Determine the [x, y] coordinate at the center of the cell enclosing the given text.  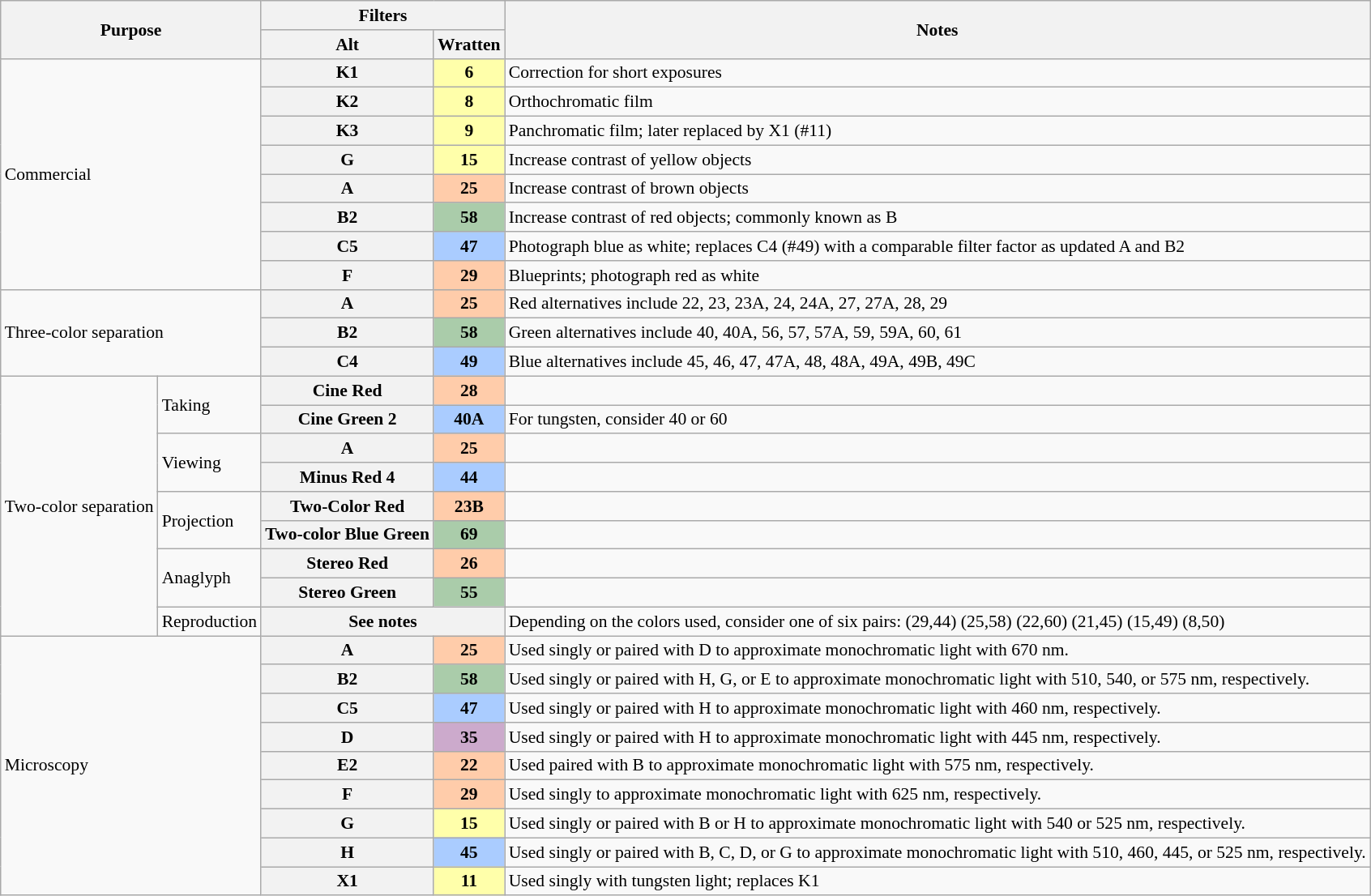
Anaglyph [210, 578]
26 [469, 564]
44 [469, 477]
Two-Color Red [347, 506]
K1 [347, 73]
69 [469, 535]
Used singly to approximate monochromatic light with 625 nm, respectively. [937, 795]
Cine Green 2 [347, 420]
55 [469, 593]
Filters [382, 15]
D [347, 737]
40A [469, 420]
11 [469, 881]
Used singly with tungsten light; replaces K1 [937, 881]
Wratten [469, 45]
K2 [347, 102]
Projection [210, 520]
Notes [937, 29]
C4 [347, 362]
Minus Red 4 [347, 477]
Blueprints; photograph red as white [937, 275]
Alt [347, 45]
22 [469, 766]
See notes [382, 621]
9 [469, 131]
Increase contrast of yellow objects [937, 160]
Used singly or paired with H to approximate monochromatic light with 445 nm, respectively. [937, 737]
Panchromatic film; later replaced by X1 (#11) [937, 131]
X1 [347, 881]
H [347, 852]
8 [469, 102]
45 [469, 852]
Used singly or paired with B or H to approximate monochromatic light with 540 or 525 nm, respectively. [937, 824]
Two-color separation [79, 506]
Orthochromatic film [937, 102]
Blue alternatives include 45, 46, 47, 47A, 48, 48A, 49A, 49B, 49C [937, 362]
Depending on the colors used, consider one of six pairs: (29,44) (25,58) (22,60) (21,45) (15,49) (8,50) [937, 621]
28 [469, 390]
Increase contrast of brown objects [937, 189]
Stereo Green [347, 593]
Commercial [131, 173]
Used paired with B to approximate monochromatic light with 575 nm, respectively. [937, 766]
Increase contrast of red objects; commonly known as B [937, 218]
Three-color separation [131, 332]
Green alternatives include 40, 40A, 56, 57, 57A, 59, 59A, 60, 61 [937, 333]
Stereo Red [347, 564]
Used singly or paired with D to approximate monochromatic light with 670 nm. [937, 651]
Used singly or paired with H to approximate monochromatic light with 460 nm, respectively. [937, 708]
Two-color Blue Green [347, 535]
Red alternatives include 22, 23, 23A, 24, 24A, 27, 27A, 28, 29 [937, 304]
Used singly or paired with H, G, or E to approximate monochromatic light with 510, 540, or 575 nm, respectively. [937, 680]
23B [469, 506]
K3 [347, 131]
Purpose [131, 29]
Microscopy [131, 766]
6 [469, 73]
Photograph blue as white; replaces C4 (#49) with a comparable filter factor as updated A and B2 [937, 246]
Reproduction [210, 621]
For tungsten, consider 40 or 60 [937, 420]
49 [469, 362]
Correction for short exposures [937, 73]
Viewing [210, 463]
Used singly or paired with B, C, D, or G to approximate monochromatic light with 510, 460, 445, or 525 nm, respectively. [937, 852]
35 [469, 737]
Cine Red [347, 390]
Taking [210, 405]
E2 [347, 766]
